Capture the cell that displays the provided text and extract its (X, Y) central coordinate. 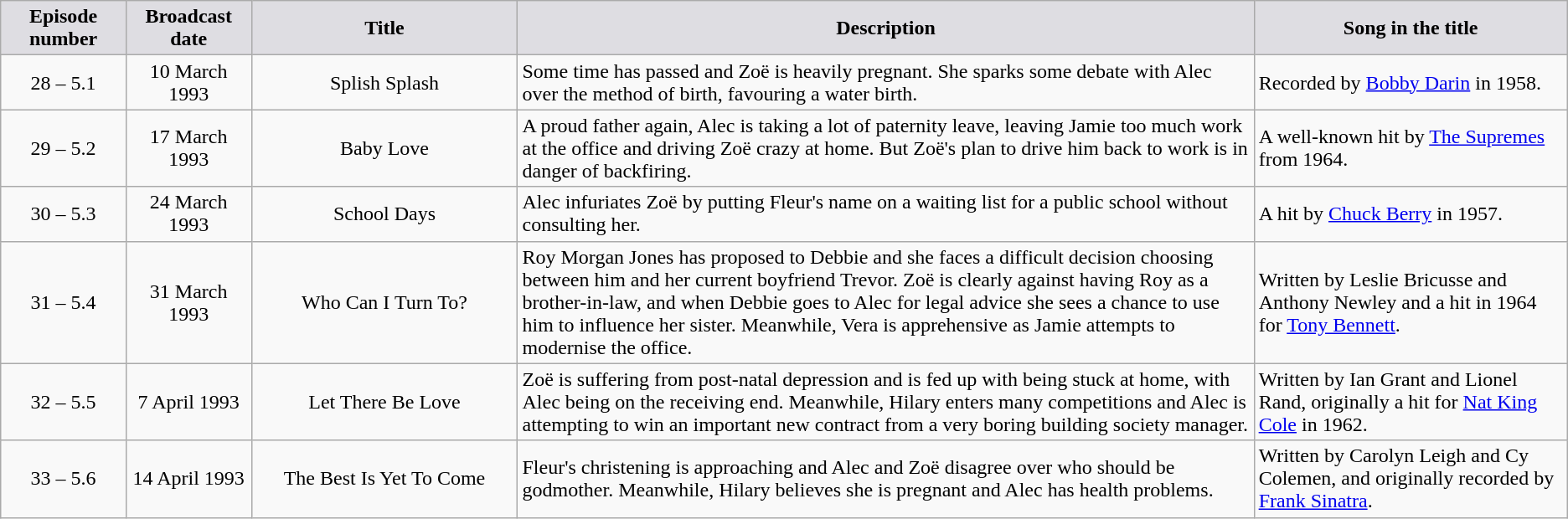
31 – 5.4 (64, 302)
Alec infuriates Zoë by putting Fleur's name on a waiting list for a public school without consulting her. (886, 214)
School Days (384, 214)
29 – 5.2 (64, 148)
Baby Love (384, 148)
Description (886, 28)
Who Can I Turn To? (384, 302)
Let There Be Love (384, 402)
The Best Is Yet To Come (384, 479)
Episode number (64, 28)
24 March 1993 (188, 214)
Written by Carolyn Leigh and Cy Colemen, and originally recorded by Frank Sinatra. (1411, 479)
30 – 5.3 (64, 214)
A hit by Chuck Berry in 1957. (1411, 214)
Broadcast date (188, 28)
Written by Leslie Bricusse and Anthony Newley and a hit in 1964 for Tony Bennett. (1411, 302)
Title (384, 28)
Recorded by Bobby Darin in 1958. (1411, 82)
14 April 1993 (188, 479)
32 – 5.5 (64, 402)
Splish Splash (384, 82)
33 – 5.6 (64, 479)
28 – 5.1 (64, 82)
17 March 1993 (188, 148)
Some time has passed and Zoë is heavily pregnant. She sparks some debate with Alec over the method of birth, favouring a water birth. (886, 82)
Song in the title (1411, 28)
A well-known hit by The Supremes from 1964. (1411, 148)
10 March 1993 (188, 82)
7 April 1993 (188, 402)
31 March 1993 (188, 302)
Written by Ian Grant and Lionel Rand, originally a hit for Nat King Cole in 1962. (1411, 402)
